Detect which cell encompasses the target text, then output its (x, y) center coordinate. 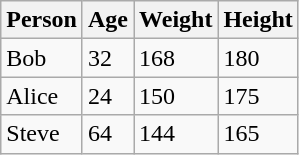
Alice (42, 96)
24 (108, 96)
175 (258, 96)
Height (258, 20)
32 (108, 58)
Person (42, 20)
144 (176, 134)
165 (258, 134)
150 (176, 96)
Bob (42, 58)
Weight (176, 20)
180 (258, 58)
Age (108, 20)
Steve (42, 134)
64 (108, 134)
168 (176, 58)
